Pinpoint the cell where the given text exists, returning its (x, y) midpoint coordinate. 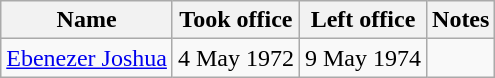
Left office (362, 20)
9 May 1974 (362, 58)
Notes (461, 20)
Took office (236, 20)
Ebenezer Joshua (87, 58)
4 May 1972 (236, 58)
Name (87, 20)
